Capture the cell that displays the provided text and extract its (x, y) central coordinate. 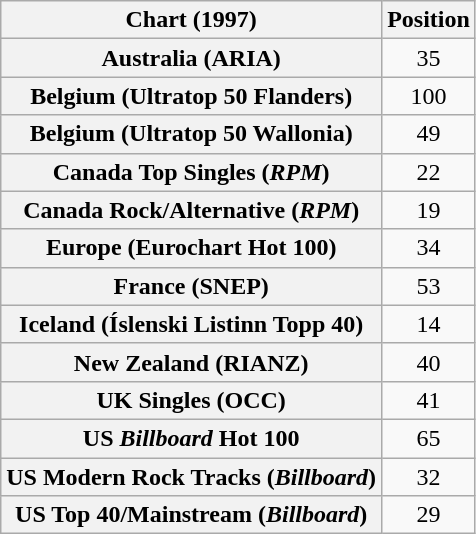
Australia (ARIA) (192, 58)
35 (429, 58)
41 (429, 400)
Belgium (Ultratop 50 Flanders) (192, 96)
UK Singles (OCC) (192, 400)
US Modern Rock Tracks (Billboard) (192, 477)
US Billboard Hot 100 (192, 438)
40 (429, 362)
New Zealand (RIANZ) (192, 362)
Iceland (Íslenski Listinn Topp 40) (192, 324)
US Top 40/Mainstream (Billboard) (192, 515)
Europe (Eurochart Hot 100) (192, 248)
Position (429, 20)
22 (429, 172)
France (SNEP) (192, 286)
Canada Top Singles (RPM) (192, 172)
Belgium (Ultratop 50 Wallonia) (192, 134)
49 (429, 134)
14 (429, 324)
32 (429, 477)
65 (429, 438)
Chart (1997) (192, 20)
19 (429, 210)
34 (429, 248)
100 (429, 96)
Canada Rock/Alternative (RPM) (192, 210)
53 (429, 286)
29 (429, 515)
